From the cell containing the given text, extract its center point as (x, y) coordinate. 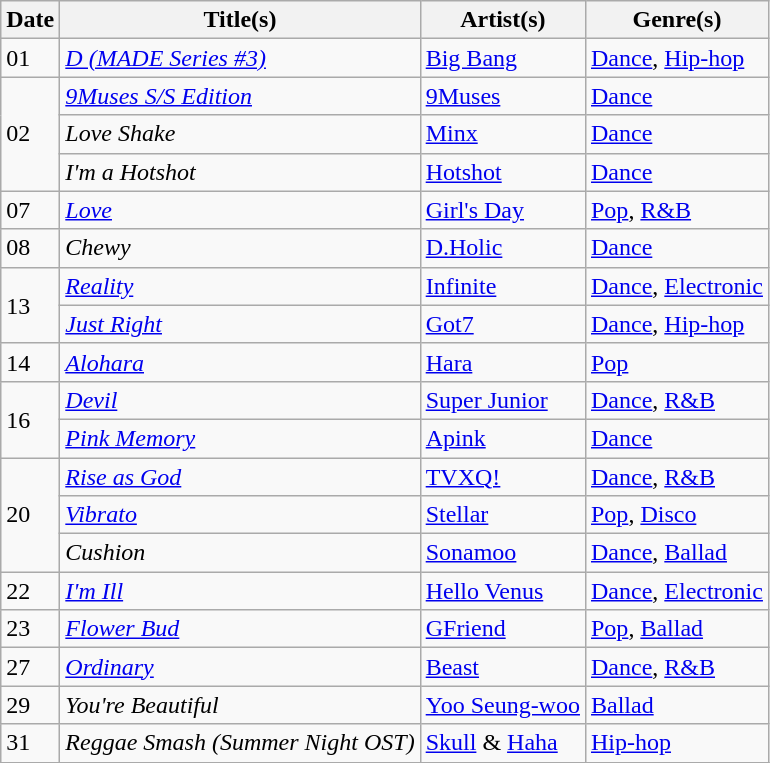
Pop, Ballad (676, 629)
Hip-hop (676, 743)
27 (30, 667)
Reality (240, 286)
GFriend (502, 629)
Vibrato (240, 515)
Love (240, 210)
Hello Venus (502, 591)
D (MADE Series #3) (240, 58)
08 (30, 248)
14 (30, 362)
16 (30, 419)
Artist(s) (502, 20)
Alohara (240, 362)
Apink (502, 438)
Love Shake (240, 134)
Big Bang (502, 58)
9Muses (502, 96)
02 (30, 134)
13 (30, 305)
Devil (240, 400)
9Muses S/S Edition (240, 96)
Hotshot (502, 172)
Pop, R&B (676, 210)
Cushion (240, 553)
TVXQ! (502, 477)
Infinite (502, 286)
01 (30, 58)
22 (30, 591)
Title(s) (240, 20)
Beast (502, 667)
Stellar (502, 515)
Ballad (676, 705)
Girl's Day (502, 210)
Yoo Seung-woo (502, 705)
Hara (502, 362)
Got7 (502, 324)
Chewy (240, 248)
29 (30, 705)
Sonamoo (502, 553)
Date (30, 20)
I'm a Hotshot (240, 172)
D.Holic (502, 248)
20 (30, 515)
Rise as God (240, 477)
Skull & Haha (502, 743)
Super Junior (502, 400)
31 (30, 743)
07 (30, 210)
Genre(s) (676, 20)
23 (30, 629)
Dance, Ballad (676, 553)
You're Beautiful (240, 705)
Pink Memory (240, 438)
Flower Bud (240, 629)
Pop, Disco (676, 515)
Ordinary (240, 667)
Just Right (240, 324)
Minx (502, 134)
Pop (676, 362)
I'm Ill (240, 591)
Reggae Smash (Summer Night OST) (240, 743)
